Extract the (X, Y) coordinate from the center of the cell holding the provided text.  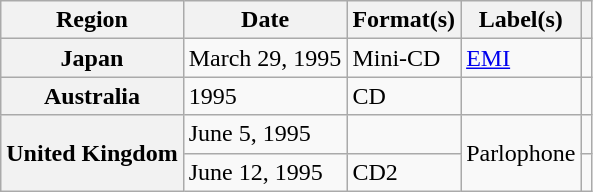
1995 (265, 96)
EMI (521, 58)
Japan (92, 58)
Label(s) (521, 20)
June 5, 1995 (265, 134)
March 29, 1995 (265, 58)
CD (404, 96)
Format(s) (404, 20)
Mini-CD (404, 58)
Australia (92, 96)
CD2 (404, 172)
United Kingdom (92, 153)
June 12, 1995 (265, 172)
Parlophone (521, 153)
Region (92, 20)
Date (265, 20)
